Search for the cell housing the specified text and yield its [x, y] center coordinate. 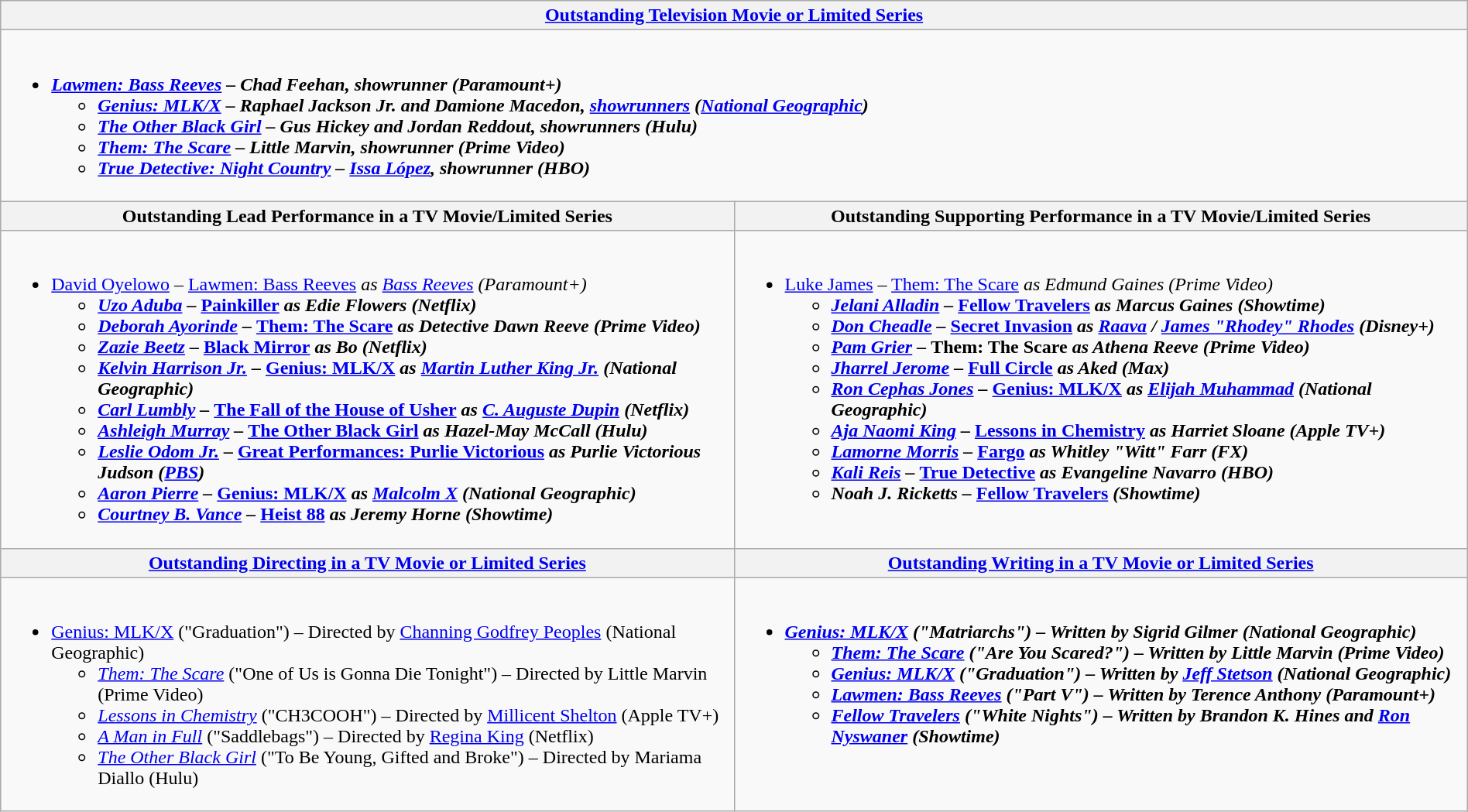
Outstanding Directing in a TV Movie or Limited Series [367, 563]
Outstanding Writing in a TV Movie or Limited Series [1101, 563]
Outstanding Television Movie or Limited Series [734, 15]
Outstanding Lead Performance in a TV Movie/Limited Series [367, 216]
Outstanding Supporting Performance in a TV Movie/Limited Series [1101, 216]
